Capture the cell that displays the provided text and extract its [x, y] central coordinate. 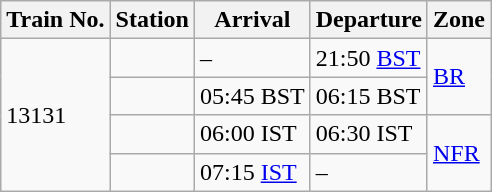
Zone [458, 20]
06:00 IST [252, 134]
07:15 IST [252, 172]
NFR [458, 153]
13131 [56, 115]
06:15 BST [368, 96]
BR [458, 77]
05:45 BST [252, 96]
Departure [368, 20]
Train No. [56, 20]
Station [152, 20]
Arrival [252, 20]
21:50 BST [368, 58]
06:30 IST [368, 134]
